Pinpoint the cell where the given text exists, returning its [X, Y] midpoint coordinate. 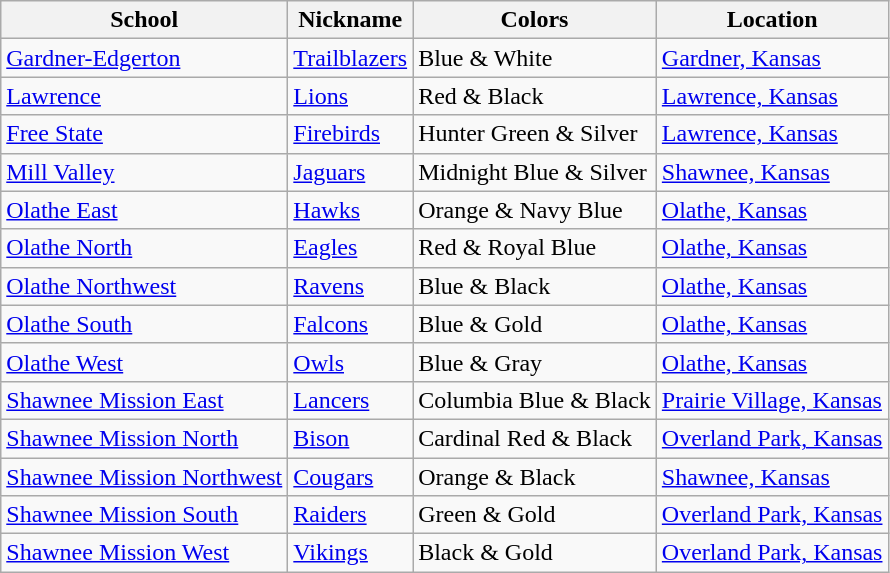
Lions [350, 96]
Olathe North [144, 248]
Owls [350, 362]
Shawnee Mission East [144, 400]
Eagles [350, 248]
Vikings [350, 553]
Lawrence [144, 96]
Shawnee Mission North [144, 438]
Black & Gold [535, 553]
School [144, 20]
Location [772, 20]
Red & Royal Blue [535, 248]
Gardner-Edgerton [144, 58]
Jaguars [350, 172]
Olathe Northwest [144, 286]
Cougars [350, 477]
Hawks [350, 210]
Blue & Black [535, 286]
Prairie Village, Kansas [772, 400]
Orange & Black [535, 477]
Columbia Blue & Black [535, 400]
Raiders [350, 515]
Mill Valley [144, 172]
Midnight Blue & Silver [535, 172]
Firebirds [350, 134]
Shawnee Mission South [144, 515]
Green & Gold [535, 515]
Ravens [350, 286]
Shawnee Mission West [144, 553]
Blue & Gray [535, 362]
Bison [350, 438]
Hunter Green & Silver [535, 134]
Colors [535, 20]
Orange & Navy Blue [535, 210]
Gardner, Kansas [772, 58]
Shawnee Mission Northwest [144, 477]
Olathe South [144, 324]
Blue & White [535, 58]
Red & Black [535, 96]
Nickname [350, 20]
Olathe East [144, 210]
Olathe West [144, 362]
Blue & Gold [535, 324]
Falcons [350, 324]
Cardinal Red & Black [535, 438]
Free State [144, 134]
Lancers [350, 400]
Trailblazers [350, 58]
